From the cell containing the given text, extract its center point as (x, y) coordinate. 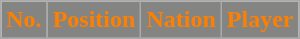
Nation (181, 20)
No. (24, 20)
Position (94, 20)
Player (260, 20)
